Output the [x, y] coordinate of the center of the cell containing the given text.  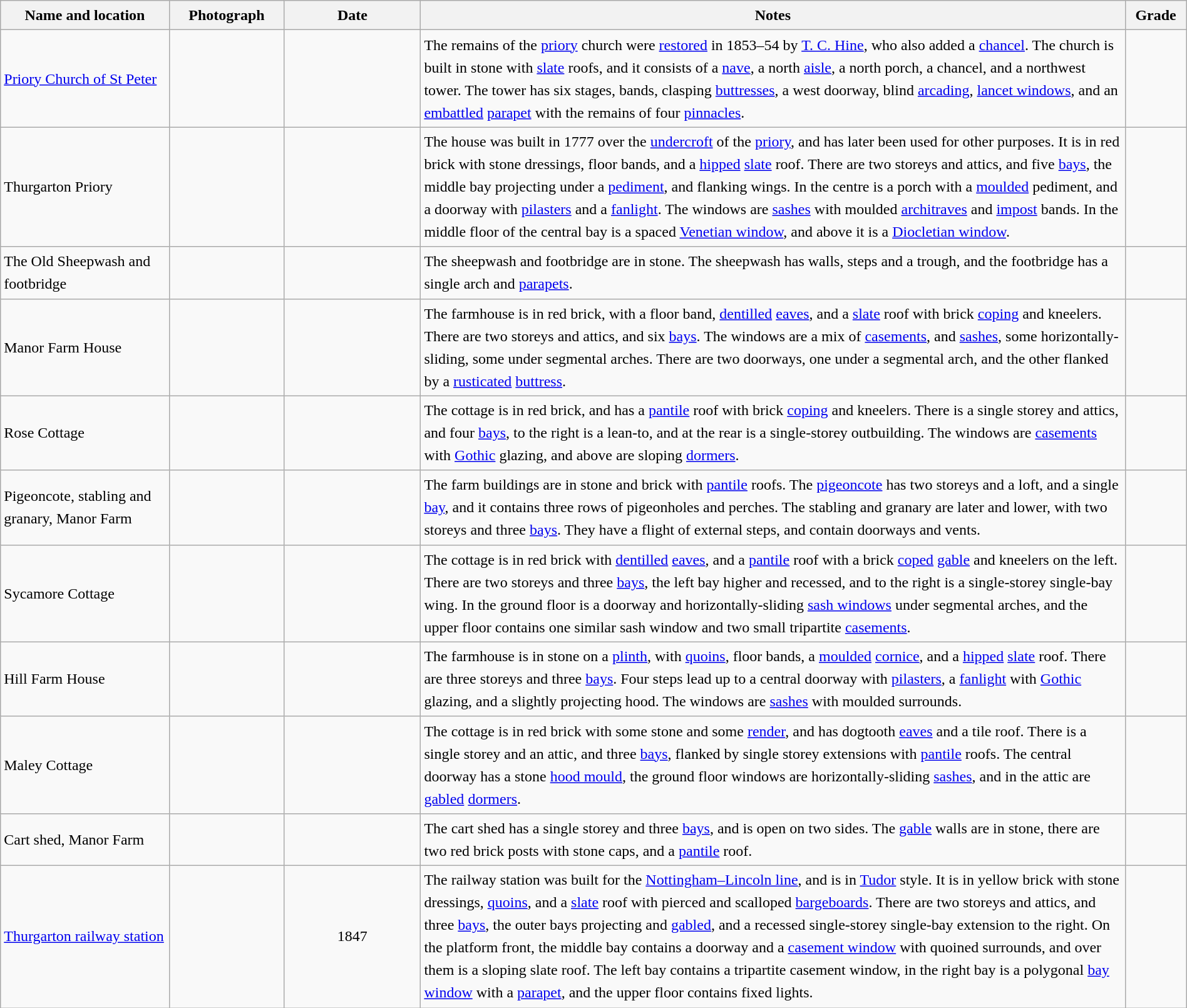
Name and location [85, 15]
The Old Sheepwash and footbridge [85, 273]
Date [352, 15]
Notes [773, 15]
Manor Farm House [85, 347]
Rose Cottage [85, 433]
1847 [352, 937]
Thurgarton Priory [85, 187]
Hill Farm House [85, 679]
Maley Cottage [85, 765]
Cart shed, Manor Farm [85, 839]
Grade [1156, 15]
Thurgarton railway station [85, 937]
Sycamore Cottage [85, 594]
Photograph [227, 15]
The sheepwash and footbridge are in stone. The sheepwash has walls, steps and a trough, and the footbridge has a single arch and parapets. [773, 273]
Pigeoncote, stabling and granary, Manor Farm [85, 507]
Priory Church of St Peter [85, 79]
